Detect which cell encompasses the target text, then output its (x, y) center coordinate. 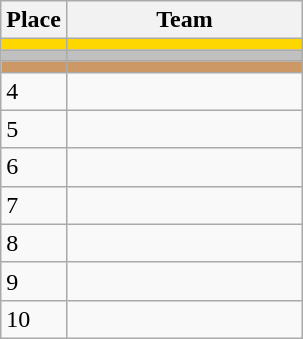
8 (34, 243)
9 (34, 281)
5 (34, 129)
10 (34, 319)
7 (34, 205)
Place (34, 20)
Team (184, 20)
4 (34, 91)
6 (34, 167)
